Search for the cell housing the specified text and yield its (x, y) center coordinate. 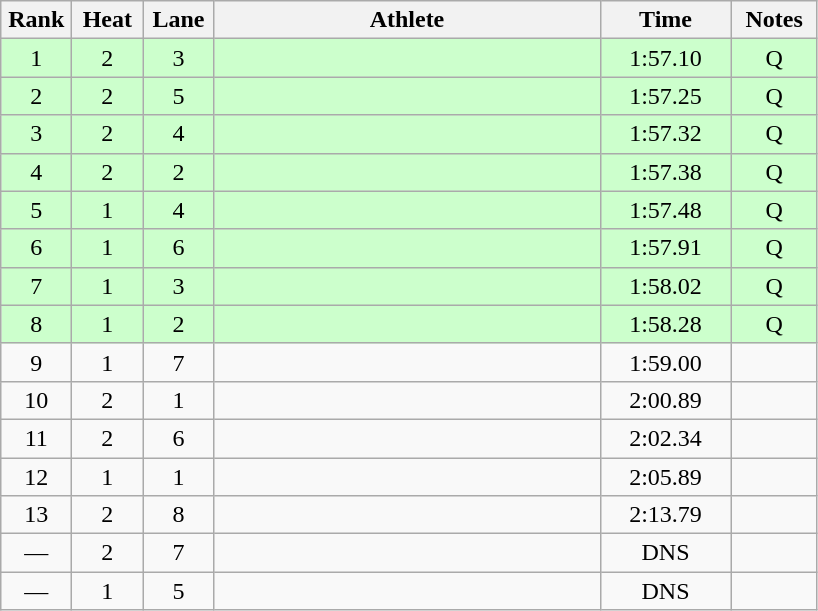
1:57.25 (666, 96)
11 (36, 438)
Lane (178, 20)
Notes (774, 20)
Heat (108, 20)
Time (666, 20)
9 (36, 362)
1:57.38 (666, 172)
2:00.89 (666, 400)
2:02.34 (666, 438)
1:57.48 (666, 210)
12 (36, 477)
1:57.32 (666, 134)
13 (36, 515)
1:57.10 (666, 58)
1:58.02 (666, 286)
2:13.79 (666, 515)
2:05.89 (666, 477)
10 (36, 400)
Rank (36, 20)
1:58.28 (666, 324)
1:57.91 (666, 248)
Athlete (407, 20)
1:59.00 (666, 362)
